Return (x, y) of the center of cell containing provided text 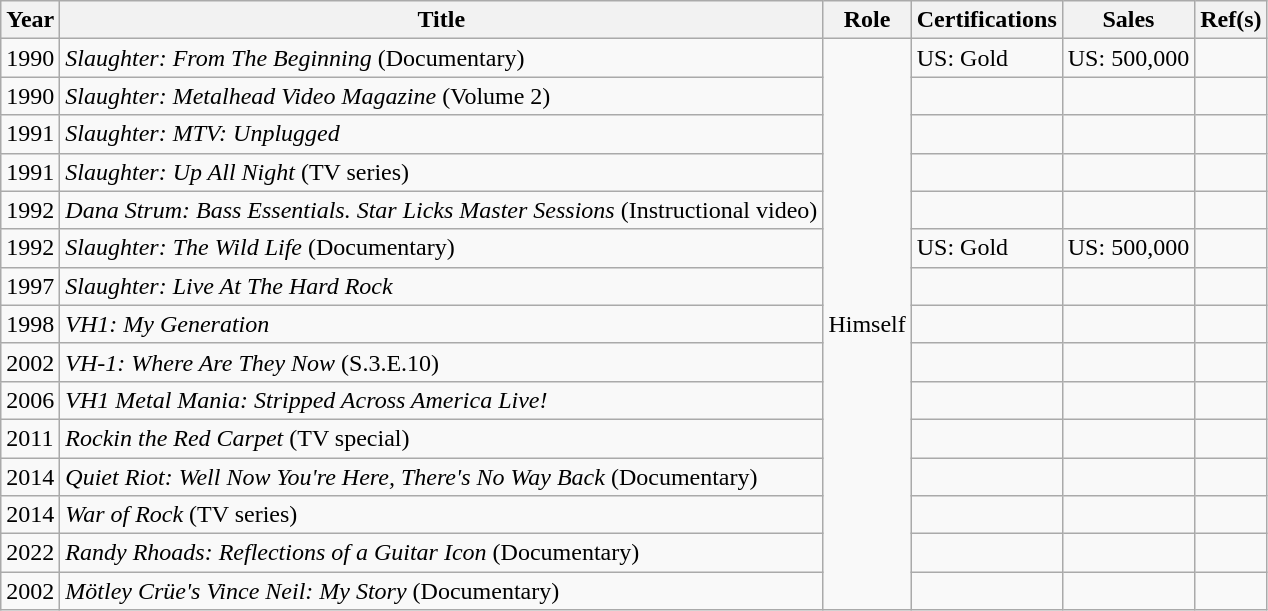
Quiet Riot: Well Now You're Here, There's No Way Back (Documentary) (442, 477)
Himself (867, 324)
War of Rock (TV series) (442, 515)
Slaughter: The Wild Life (Documentary) (442, 248)
Randy Rhoads: Reflections of a Guitar Icon (Documentary) (442, 553)
Slaughter: From The Beginning (Documentary) (442, 58)
2006 (30, 400)
2011 (30, 438)
Sales (1128, 20)
Slaughter: Metalhead Video Magazine (Volume 2) (442, 96)
Slaughter: Up All Night (TV series) (442, 172)
VH-1: Where Are They Now (S.3.E.10) (442, 362)
Certifications (986, 20)
Year (30, 20)
1997 (30, 286)
Rockin the Red Carpet (TV special) (442, 438)
Slaughter: MTV: Unplugged (442, 134)
Role (867, 20)
2022 (30, 553)
1998 (30, 324)
Dana Strum: Bass Essentials. Star Licks Master Sessions (Instructional video) (442, 210)
VH1: My Generation (442, 324)
VH1 Metal Mania: Stripped Across America Live! (442, 400)
Ref(s) (1231, 20)
Mötley Crüe's Vince Neil: My Story (Documentary) (442, 591)
Slaughter: Live At The Hard Rock (442, 286)
Title (442, 20)
